For the text-containing cell, return its midpoint in (X, Y) coordinate format. 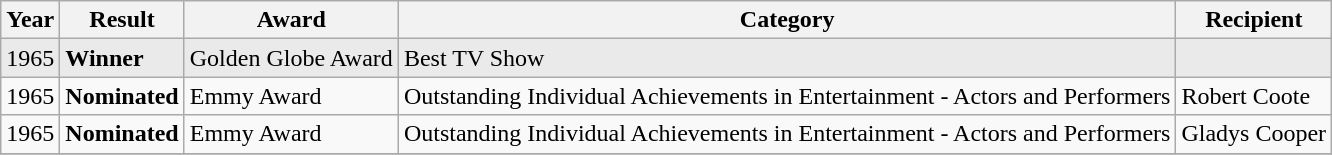
Award (291, 20)
Winner (122, 58)
Golden Globe Award (291, 58)
Robert Coote (1254, 96)
Best TV Show (787, 58)
Recipient (1254, 20)
Result (122, 20)
Gladys Cooper (1254, 134)
Category (787, 20)
Year (30, 20)
